Output the (x, y) coordinate of the center of the cell containing the given text.  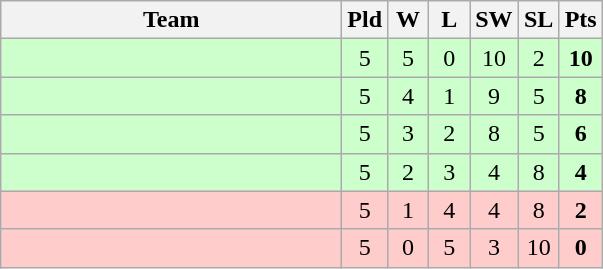
L (450, 20)
6 (580, 134)
SW (494, 20)
Team (172, 20)
W (408, 20)
Pts (580, 20)
Pld (365, 20)
SL (538, 20)
9 (494, 96)
